Output the (x, y) coordinate of the center of the cell containing the given text.  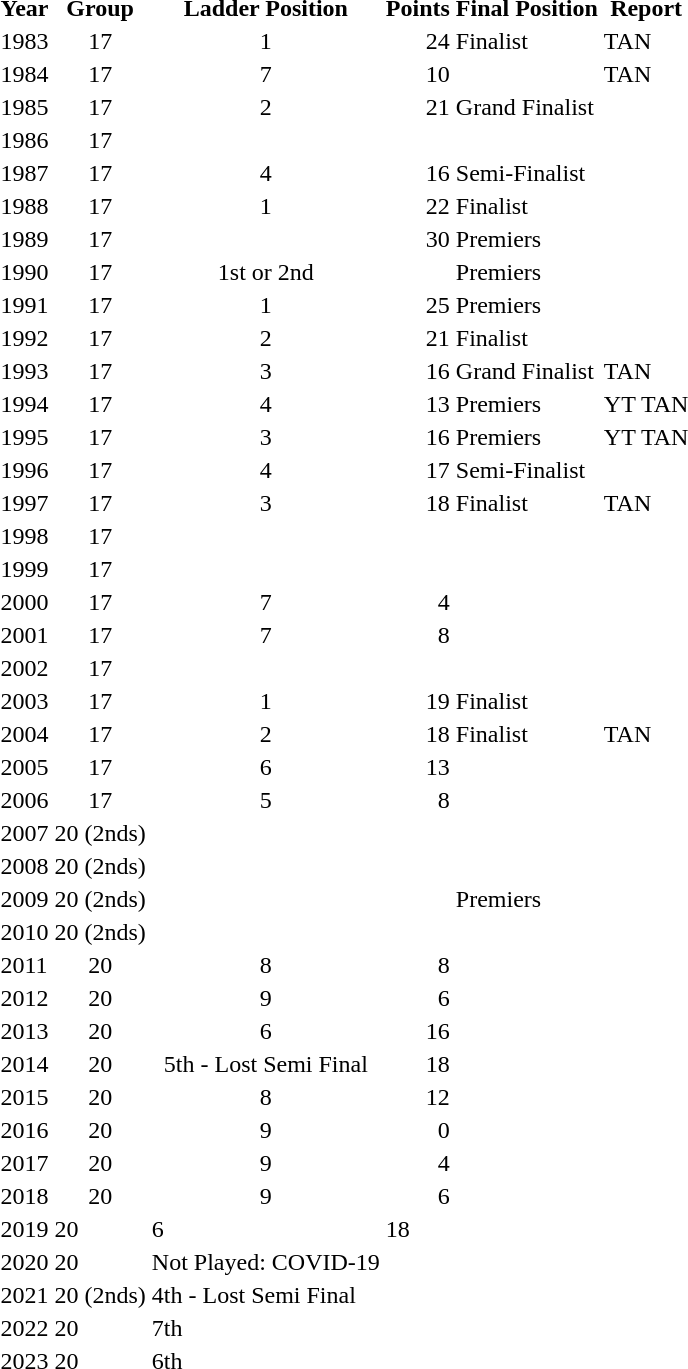
25 (418, 305)
5 (266, 800)
24 (418, 41)
5th - Lost Semi Final (266, 1064)
12 (418, 1097)
4th - Lost Semi Final (266, 1295)
30 (418, 239)
10 (418, 74)
Not Played: COVID-19 (266, 1262)
0 (418, 1130)
19 (418, 701)
1st or 2nd (266, 272)
22 (418, 206)
7th (266, 1328)
